Detect which cell encompasses the target text, then output its [X, Y] center coordinate. 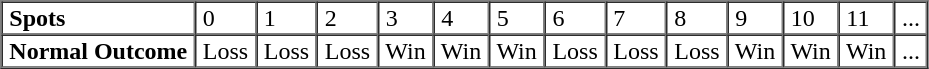
8 [698, 18]
0 [226, 18]
9 [755, 18]
3 [406, 18]
1 [286, 18]
11 [867, 18]
5 [517, 18]
6 [576, 18]
2 [348, 18]
Normal Outcome [99, 50]
10 [811, 18]
7 [636, 18]
Spots [99, 18]
4 [462, 18]
